Scan for the cell matching the given text and deliver its [x, y] coordinate at center. 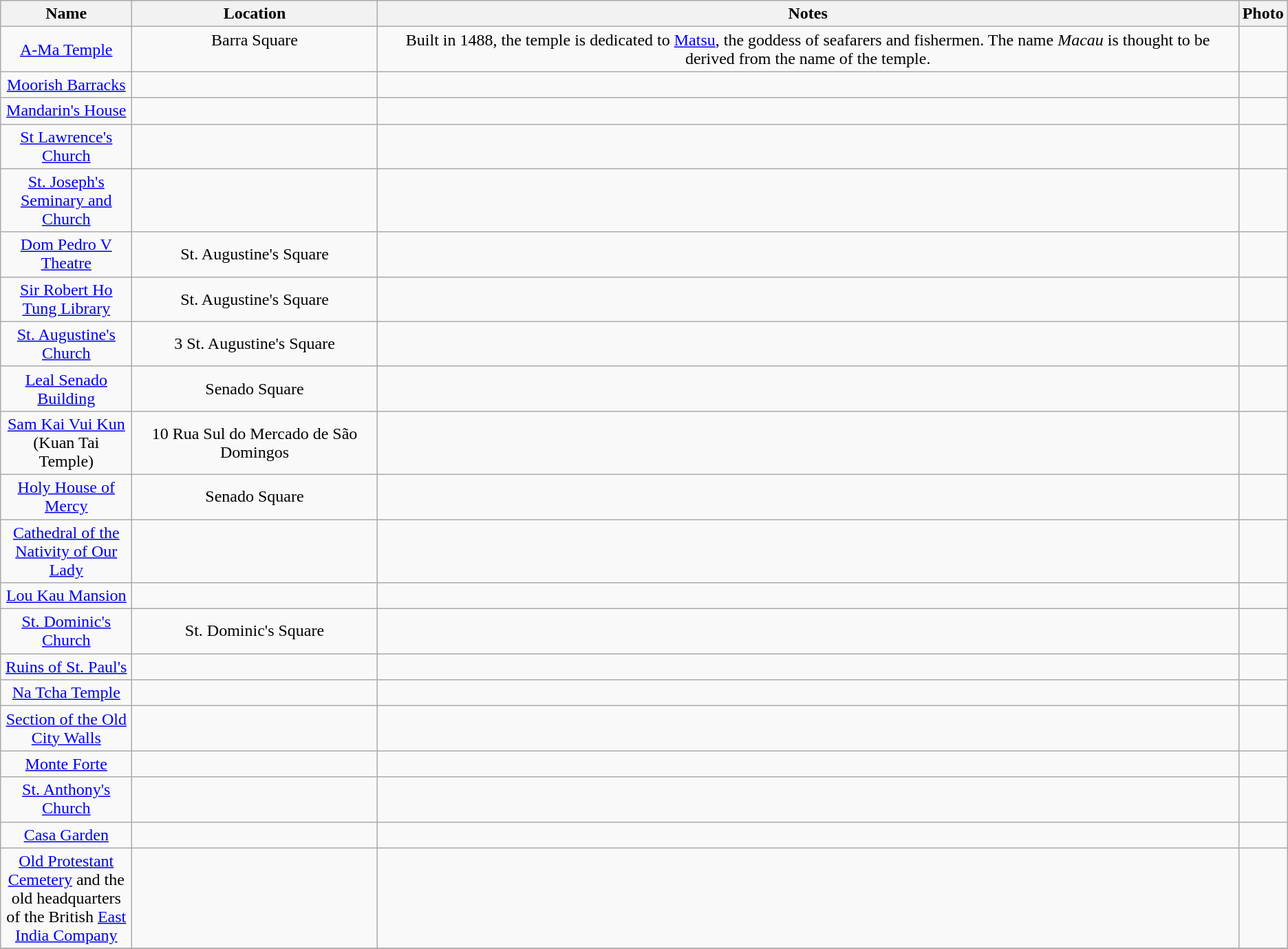
St. Joseph's Seminary and Church [66, 200]
Sam Kai Vui Kun(Kuan Tai Temple) [66, 442]
Notes [808, 14]
Sir Robert Ho Tung Library [66, 299]
Casa Garden [66, 835]
Moorish Barracks [66, 85]
Ruins of St. Paul's [66, 667]
Na Tcha Temple [66, 693]
Old Protestant Cemetery and the old headquarters of the British East India Company [66, 898]
St. Augustine's Church [66, 344]
Barra Square [255, 50]
Holy House of Mercy [66, 497]
Dom Pedro V Theatre [66, 255]
St. Dominic's Church [66, 632]
Name [66, 14]
St. Dominic's Square [255, 632]
Cathedral of the Nativity of Our Lady [66, 551]
Lou Kau Mansion [66, 596]
Section of the Old City Walls [66, 728]
St. Anthony's Church [66, 800]
Photo [1263, 14]
A-Ma Temple [66, 50]
Leal Senado Building [66, 388]
Mandarin's House [66, 111]
St Lawrence's Church [66, 146]
10 Rua Sul do Mercado de São Domingos [255, 442]
Location [255, 14]
3 St. Augustine's Square [255, 344]
Monte Forte [66, 764]
